Output the [X, Y] coordinate of the center of the cell containing the given text.  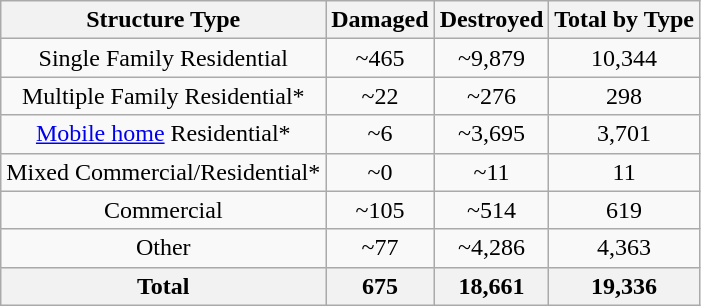
Total [164, 286]
19,336 [624, 286]
298 [624, 96]
Other [164, 248]
11 [624, 172]
Damaged [380, 20]
Mixed Commercial/Residential* [164, 172]
~11 [492, 172]
~77 [380, 248]
~0 [380, 172]
Structure Type [164, 20]
Total by Type [624, 20]
~4,286 [492, 248]
~3,695 [492, 134]
~514 [492, 210]
10,344 [624, 58]
~9,879 [492, 58]
18,661 [492, 286]
Mobile home Residential* [164, 134]
675 [380, 286]
~465 [380, 58]
Multiple Family Residential* [164, 96]
Destroyed [492, 20]
Commercial [164, 210]
~276 [492, 96]
3,701 [624, 134]
~22 [380, 96]
4,363 [624, 248]
~6 [380, 134]
~105 [380, 210]
Single Family Residential [164, 58]
619 [624, 210]
